Search for the cell housing the specified text and yield its (x, y) center coordinate. 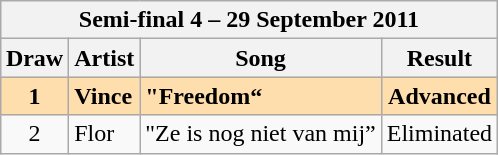
Artist (104, 58)
Eliminated (439, 134)
Advanced (439, 96)
2 (34, 134)
Draw (34, 58)
Flor (104, 134)
"Ze is nog niet van mij” (260, 134)
"Freedom“ (260, 96)
Vince (104, 96)
1 (34, 96)
Song (260, 58)
Result (439, 58)
Semi-final 4 – 29 September 2011 (248, 20)
